Output the [x, y] coordinate of the center of the cell containing the given text.  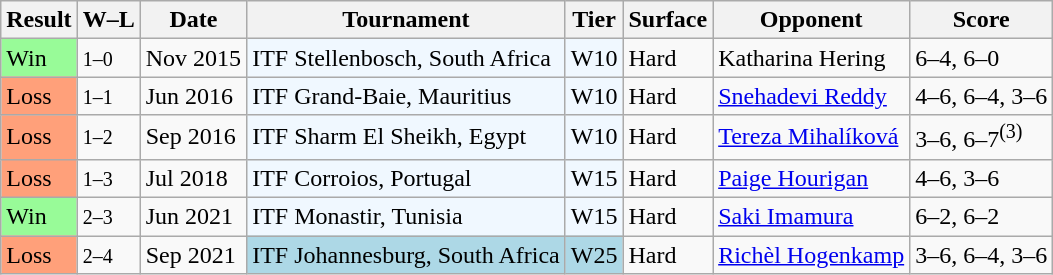
1–2 [108, 138]
Paige Hourigan [812, 178]
ITF Grand-Baie, Mauritius [406, 96]
Tournament [406, 20]
Katharina Hering [812, 58]
2–4 [108, 255]
Score [982, 20]
ITF Corroios, Portugal [406, 178]
Richèl Hogenkamp [812, 255]
4–6, 6–4, 3–6 [982, 96]
1–3 [108, 178]
ITF Sharm El Sheikh, Egypt [406, 138]
4–6, 3–6 [982, 178]
W–L [108, 20]
Jun 2016 [193, 96]
Snehadevi Reddy [812, 96]
ITF Stellenbosch, South Africa [406, 58]
W25 [594, 255]
3–6, 6–7(3) [982, 138]
Tier [594, 20]
6–4, 6–0 [982, 58]
Opponent [812, 20]
Saki Imamura [812, 217]
Nov 2015 [193, 58]
1–0 [108, 58]
Sep 2016 [193, 138]
ITF Monastir, Tunisia [406, 217]
Sep 2021 [193, 255]
Result [39, 20]
1–1 [108, 96]
6–2, 6–2 [982, 217]
3–6, 6–4, 3–6 [982, 255]
Tereza Mihalíková [812, 138]
Jun 2021 [193, 217]
2–3 [108, 217]
ITF Johannesburg, South Africa [406, 255]
Date [193, 20]
Jul 2018 [193, 178]
Surface [668, 20]
